Scan for the cell matching the given text and deliver its (x, y) coordinate at center. 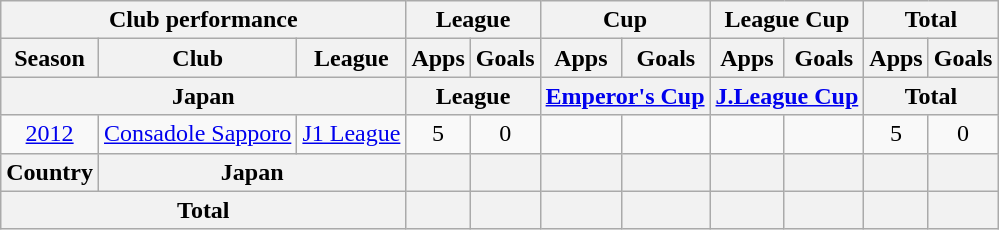
J1 League (352, 134)
Consadole Sapporo (197, 134)
Club (197, 58)
Emperor's Cup (625, 96)
Club performance (204, 20)
League Cup (787, 20)
J.League Cup (787, 96)
Season (50, 58)
Cup (625, 20)
Country (50, 172)
2012 (50, 134)
